Determine the (X, Y) coordinate at the center of the cell enclosing the given text.  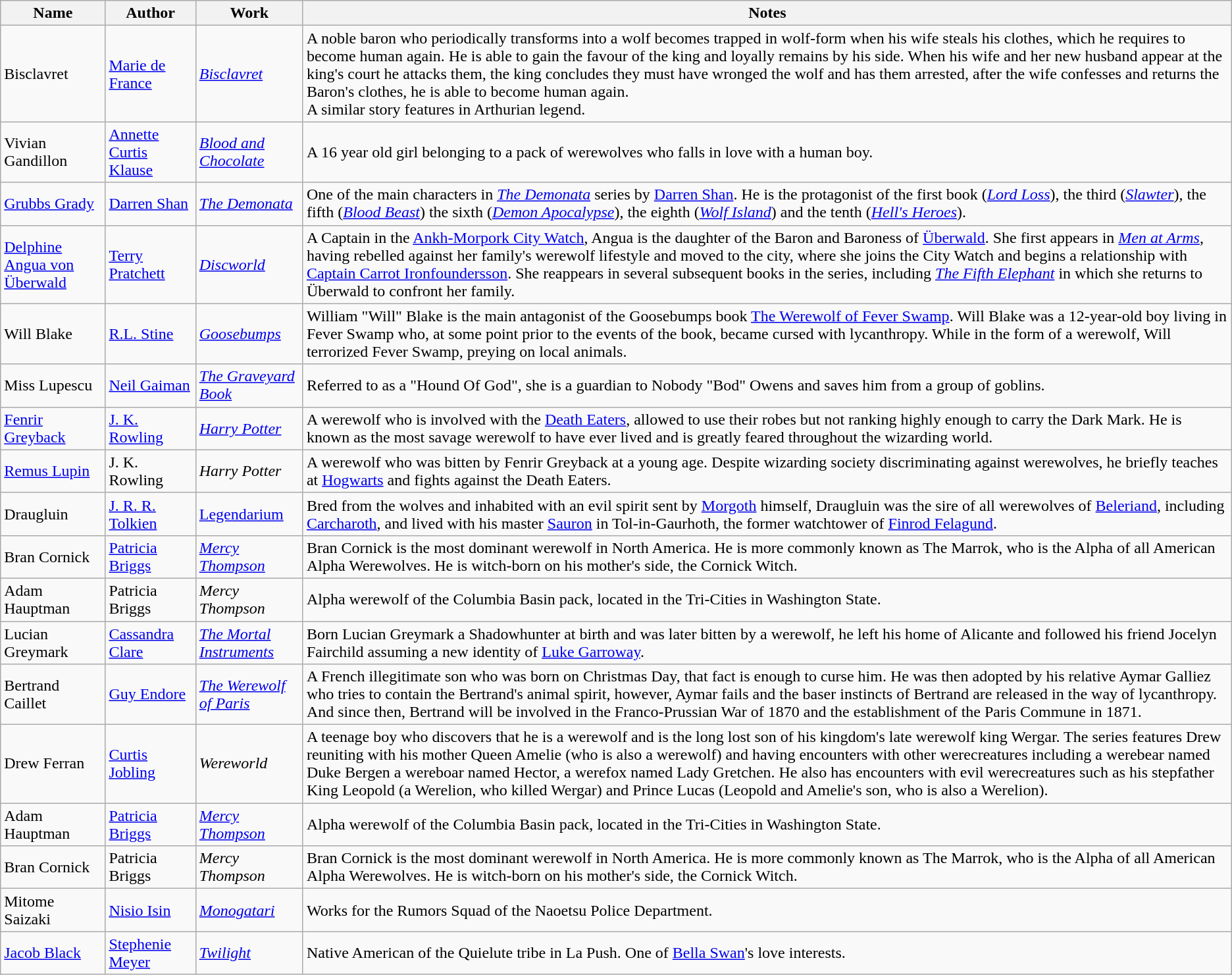
Twilight (249, 953)
Curtis Jobling (150, 764)
Vivian Gandillon (53, 152)
Marie de France (150, 74)
Darren Shan (150, 204)
Will Blake (53, 334)
Drew Ferran (53, 764)
Remus Lupin (53, 471)
Guy Endore (150, 695)
Work (249, 13)
A 16 year old girl belonging to a pack of werewolves who falls in love with a human boy. (767, 152)
Referred to as a "Hound Of God", she is a guardian to Nobody "Bod" Owens and saves him from a group of goblins. (767, 386)
Stephenie Meyer (150, 953)
Discworld (249, 265)
Draugluin (53, 514)
Grubbs Grady (53, 204)
Blood and Chocolate (249, 152)
Monogatari (249, 910)
R.L. Stine (150, 334)
Cassandra Clare (150, 643)
Wereworld (249, 764)
Terry Pratchett (150, 265)
Notes (767, 13)
The Werewolf of Paris (249, 695)
Legendarium (249, 514)
The Demonata (249, 204)
Jacob Black (53, 953)
Nisio Isin (150, 910)
Mitome Saizaki (53, 910)
The Mortal Instruments (249, 643)
Lucian Greymark (53, 643)
Miss Lupescu (53, 386)
J. R. R. Tolkien (150, 514)
Neil Gaiman (150, 386)
Delphine Angua von Überwald (53, 265)
Bertrand Caillet (53, 695)
Goosebumps (249, 334)
Author (150, 13)
Native American of the Quielute tribe in La Push. One of Bella Swan's love interests. (767, 953)
Name (53, 13)
Fenrir Greyback (53, 428)
Annette Curtis Klause (150, 152)
The Graveyard Book (249, 386)
Works for the Rumors Squad of the Naoetsu Police Department. (767, 910)
